Detect which cell encompasses the target text, then output its (x, y) center coordinate. 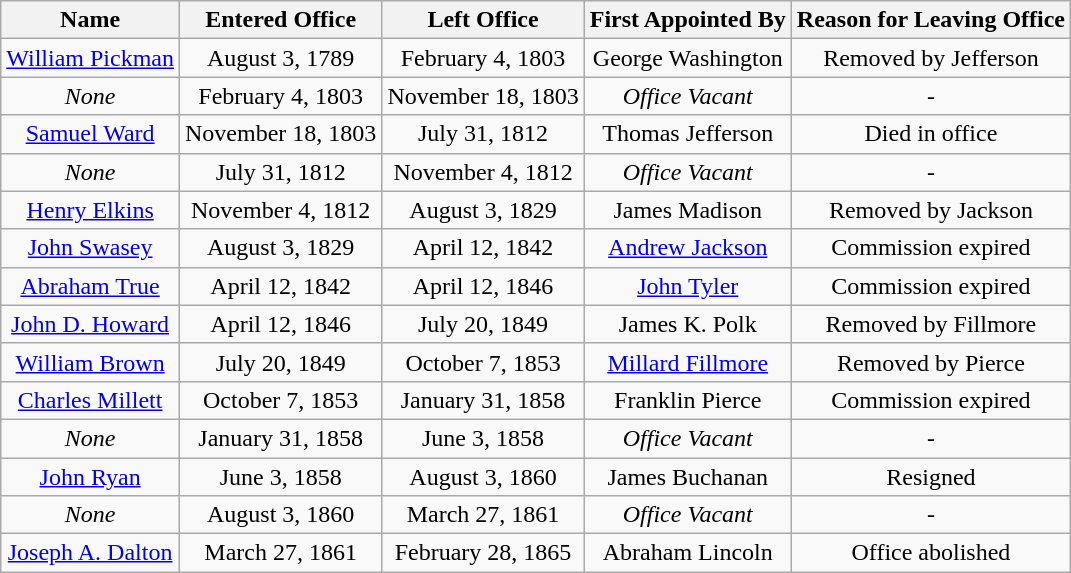
James Buchanan (688, 477)
Thomas Jefferson (688, 134)
Franklin Pierce (688, 400)
Office abolished (930, 553)
Charles Millett (90, 400)
February 28, 1865 (483, 553)
Abraham True (90, 286)
James Madison (688, 210)
Samuel Ward (90, 134)
Millard Fillmore (688, 362)
Removed by Pierce (930, 362)
James K. Polk (688, 324)
Removed by Jackson (930, 210)
William Brown (90, 362)
Henry Elkins (90, 210)
John Tyler (688, 286)
First Appointed By (688, 20)
Removed by Jefferson (930, 58)
John D. Howard (90, 324)
William Pickman (90, 58)
Joseph A. Dalton (90, 553)
Died in office (930, 134)
John Ryan (90, 477)
Entered Office (280, 20)
Left Office (483, 20)
Name (90, 20)
Removed by Fillmore (930, 324)
Abraham Lincoln (688, 553)
Reason for Leaving Office (930, 20)
Andrew Jackson (688, 248)
August 3, 1789 (280, 58)
John Swasey (90, 248)
Resigned (930, 477)
George Washington (688, 58)
